Return [X, Y] of the center of cell containing provided text 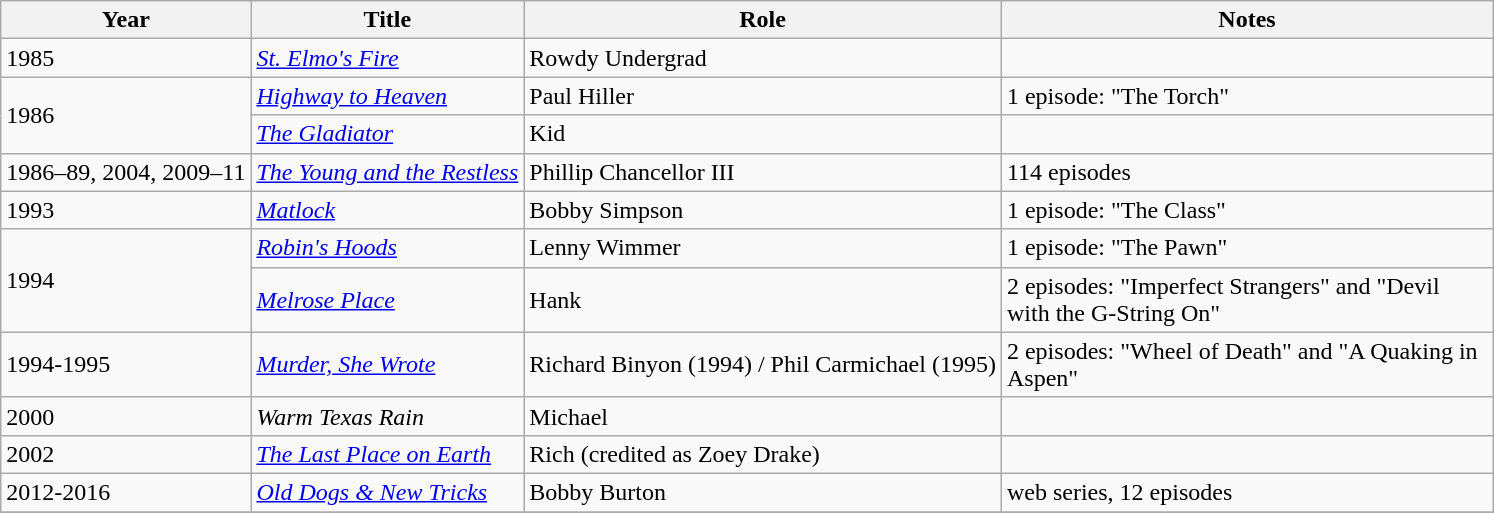
Michael [763, 416]
Year [126, 20]
Old Dogs & New Tricks [388, 492]
Paul Hiller [763, 96]
2012-2016 [126, 492]
1 episode: "The Pawn" [1246, 248]
Bobby Simpson [763, 210]
Kid [763, 134]
2 episodes: "Imperfect Strangers" and "Devil with the G-String On" [1246, 300]
2002 [126, 454]
Rich (credited as Zoey Drake) [763, 454]
Title [388, 20]
2 episodes: "Wheel of Death" and "A Quaking in Aspen" [1246, 364]
1994-1995 [126, 364]
The Last Place on Earth [388, 454]
Bobby Burton [763, 492]
Murder, She Wrote [388, 364]
The Gladiator [388, 134]
St. Elmo's Fire [388, 58]
1 episode: "The Torch" [1246, 96]
web series, 12 episodes [1246, 492]
Robin's Hoods [388, 248]
Lenny Wimmer [763, 248]
Role [763, 20]
The Young and the Restless [388, 172]
Melrose Place [388, 300]
1994 [126, 280]
1986–89, 2004, 2009–11 [126, 172]
1986 [126, 115]
Rowdy Undergrad [763, 58]
Richard Binyon (1994) / Phil Carmichael (1995) [763, 364]
2000 [126, 416]
Warm Texas Rain [388, 416]
Phillip Chancellor III [763, 172]
1993 [126, 210]
Hank [763, 300]
1 episode: "The Class" [1246, 210]
Matlock [388, 210]
Highway to Heaven [388, 96]
1985 [126, 58]
Notes [1246, 20]
114 episodes [1246, 172]
